Detect which cell encompasses the target text, then output its (X, Y) center coordinate. 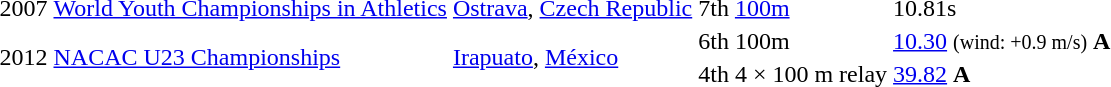
6th (714, 41)
100m (810, 41)
